Output the [x, y] coordinate of the center of the cell containing the given text.  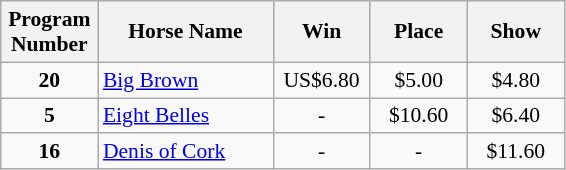
$5.00 [418, 80]
Place [418, 32]
US$6.80 [322, 80]
Horse Name [186, 32]
$10.60 [418, 116]
ProgramNumber [50, 32]
Show [516, 32]
Big Brown [186, 80]
20 [50, 80]
$11.60 [516, 152]
Win [322, 32]
$6.40 [516, 116]
Denis of Cork [186, 152]
$4.80 [516, 80]
5 [50, 116]
16 [50, 152]
Eight Belles [186, 116]
